Locate the cell with the specified text and output its (X, Y) center coordinate. 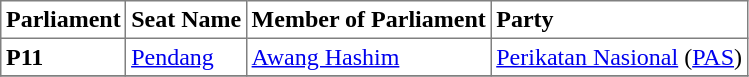
Party (619, 20)
Seat Name (186, 20)
Awang Hashim (368, 57)
Member of Parliament (368, 20)
P11 (64, 57)
Perikatan Nasional (PAS) (619, 57)
Parliament (64, 20)
Pendang (186, 57)
